Return [x, y] of the center of cell containing provided text 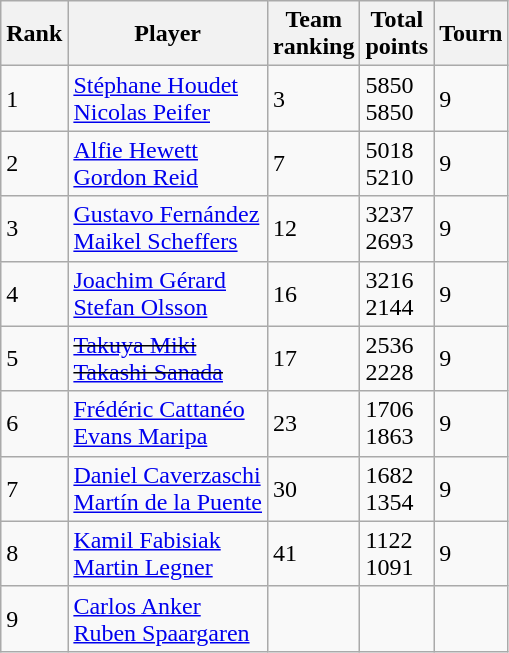
17 [314, 358]
Frédéric Cattanéo Evans Maripa [168, 424]
16821354 [397, 488]
23 [314, 424]
Tourn [471, 34]
Rank [34, 34]
17061863 [397, 424]
Gustavo Fernández Maikel Scheffers [168, 228]
Daniel Caverzaschi Martín de la Puente [168, 488]
12 [314, 228]
Takuya Miki Takashi Sanada [168, 358]
32372693 [397, 228]
Stéphane Houdet Nicolas Peifer [168, 98]
50185210 [397, 164]
4 [34, 294]
16 [314, 294]
Alfie Hewett Gordon Reid [168, 164]
Carlos Anker Ruben Spaargaren [168, 618]
1 [34, 98]
Kamil Fabisiak Martin Legner [168, 554]
30 [314, 488]
6 [34, 424]
Teamranking [314, 34]
2 [34, 164]
58505850 [397, 98]
41 [314, 554]
25362228 [397, 358]
Player [168, 34]
11221091 [397, 554]
32162144 [397, 294]
Joachim Gérard Stefan Olsson [168, 294]
8 [34, 554]
Totalpoints [397, 34]
5 [34, 358]
